From the cell containing the given text, extract its center point as (X, Y) coordinate. 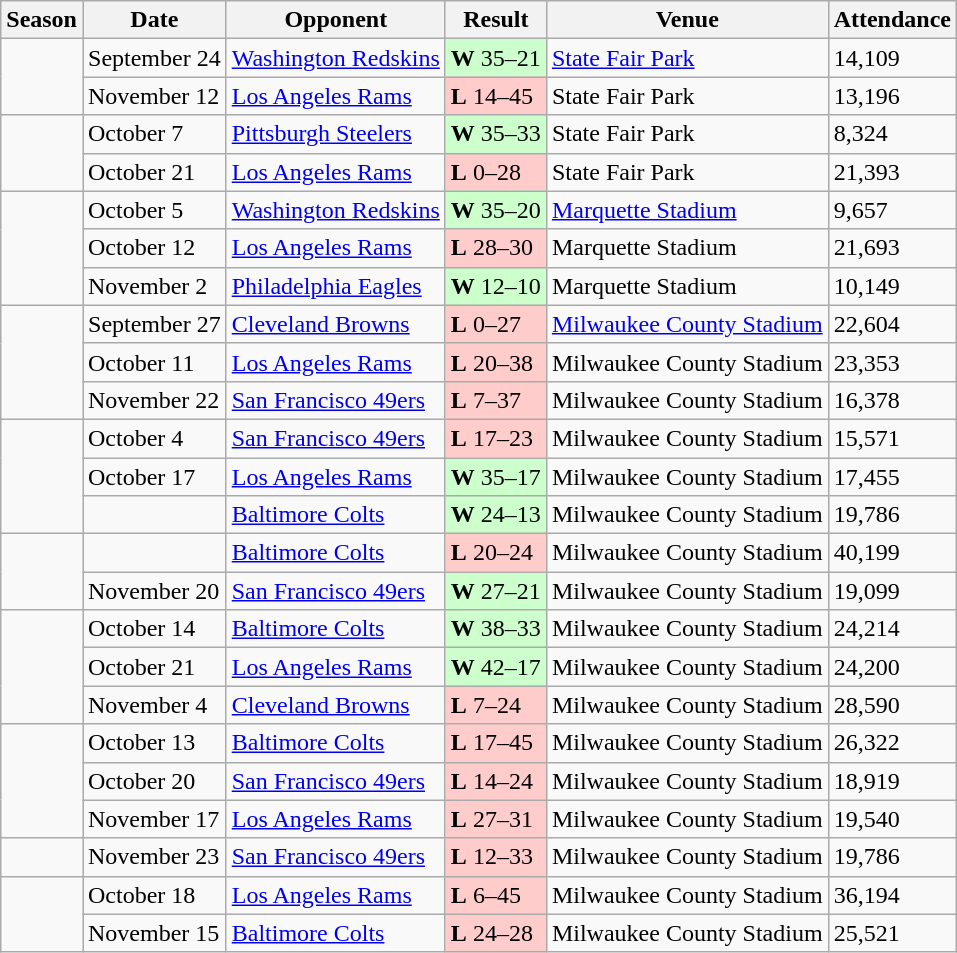
24,200 (892, 667)
November 12 (154, 96)
L 27–31 (496, 819)
L 7–37 (496, 400)
September 24 (154, 58)
L 17–23 (496, 438)
Result (496, 20)
October 14 (154, 629)
L 24–28 (496, 933)
October 18 (154, 895)
L 12–33 (496, 857)
September 27 (154, 324)
L 6–45 (496, 895)
L 17–45 (496, 743)
W 24–13 (496, 515)
15,571 (892, 438)
22,604 (892, 324)
26,322 (892, 743)
October 17 (154, 477)
November 22 (154, 400)
19,099 (892, 591)
L 20–24 (496, 553)
October 7 (154, 134)
9,657 (892, 210)
24,214 (892, 629)
October 4 (154, 438)
Philadelphia Eagles (336, 286)
October 5 (154, 210)
28,590 (892, 705)
November 23 (154, 857)
19,540 (892, 819)
W 38–33 (496, 629)
W 12–10 (496, 286)
November 20 (154, 591)
October 20 (154, 781)
October 12 (154, 248)
W 35–33 (496, 134)
Date (154, 20)
November 2 (154, 286)
13,196 (892, 96)
Opponent (336, 20)
November 17 (154, 819)
18,919 (892, 781)
17,455 (892, 477)
October 13 (154, 743)
W 27–21 (496, 591)
L 7–24 (496, 705)
25,521 (892, 933)
14,109 (892, 58)
40,199 (892, 553)
Venue (687, 20)
Season (42, 20)
10,149 (892, 286)
36,194 (892, 895)
Pittsburgh Steelers (336, 134)
W 35–20 (496, 210)
8,324 (892, 134)
November 15 (154, 933)
W 35–21 (496, 58)
W 42–17 (496, 667)
L 14–45 (496, 96)
16,378 (892, 400)
L 0–27 (496, 324)
21,393 (892, 172)
L 0–28 (496, 172)
23,353 (892, 362)
L 20–38 (496, 362)
21,693 (892, 248)
Attendance (892, 20)
October 11 (154, 362)
November 4 (154, 705)
L 28–30 (496, 248)
W 35–17 (496, 477)
L 14–24 (496, 781)
